Return the (x, y) coordinate for the center point of the cell that contains the specified text.  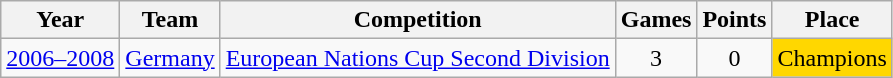
Year (60, 20)
2006–2008 (60, 58)
Team (170, 20)
Competition (418, 20)
3 (656, 58)
Points (734, 20)
Champions (832, 58)
0 (734, 58)
Place (832, 20)
Games (656, 20)
Germany (170, 58)
European Nations Cup Second Division (418, 58)
